Output the [X, Y] coordinate of the center of the cell containing the given text.  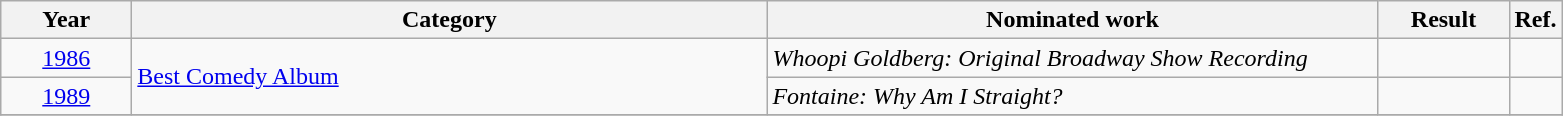
Category [450, 20]
1989 [66, 96]
1986 [66, 58]
Nominated work [1072, 20]
Best Comedy Album [450, 77]
Result [1444, 20]
Year [66, 20]
Fontaine: Why Am I Straight? [1072, 96]
Whoopi Goldberg: Original Broadway Show Recording [1072, 58]
Ref. [1536, 20]
